Return the [X, Y] coordinate for the center point of the cell that contains the specified text.  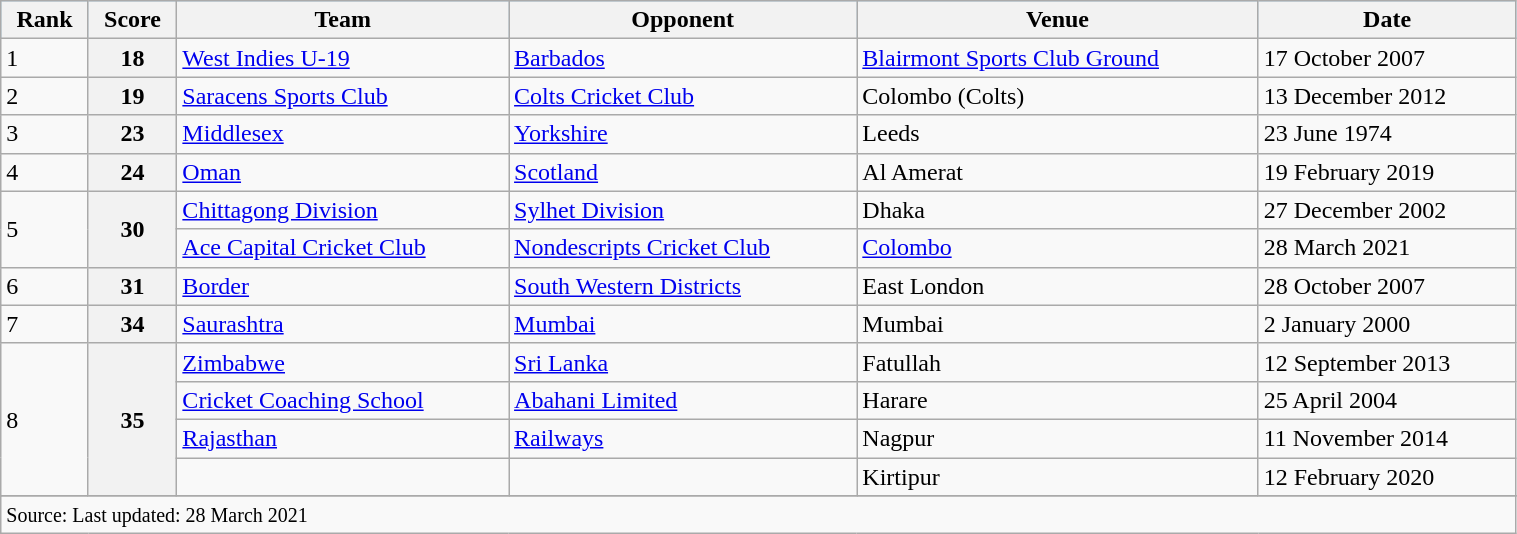
19 [132, 96]
South Western Districts [683, 286]
Harare [1058, 400]
West Indies U-19 [343, 58]
12 February 2020 [1387, 477]
34 [132, 324]
Leeds [1058, 134]
Middlesex [343, 134]
18 [132, 58]
East London [1058, 286]
28 March 2021 [1387, 248]
Opponent [683, 20]
1 [44, 58]
Rajasthan [343, 438]
Colts Cricket Club [683, 96]
Border [343, 286]
28 October 2007 [1387, 286]
8 [44, 419]
Score [132, 20]
Fatullah [1058, 362]
2 January 2000 [1387, 324]
Blairmont Sports Club Ground [1058, 58]
Nondescripts Cricket Club [683, 248]
3 [44, 134]
13 December 2012 [1387, 96]
Team [343, 20]
Nagpur [1058, 438]
5 [44, 229]
24 [132, 172]
Ace Capital Cricket Club [343, 248]
30 [132, 229]
Al Amerat [1058, 172]
23 [132, 134]
Saracens Sports Club [343, 96]
19 February 2019 [1387, 172]
Chittagong Division [343, 210]
Sri Lanka [683, 362]
Rank [44, 20]
Source: Last updated: 28 March 2021 [758, 515]
4 [44, 172]
35 [132, 419]
25 April 2004 [1387, 400]
Zimbabwe [343, 362]
Yorkshire [683, 134]
17 October 2007 [1387, 58]
6 [44, 286]
12 September 2013 [1387, 362]
Dhaka [1058, 210]
Railways [683, 438]
Colombo (Colts) [1058, 96]
7 [44, 324]
Scotland [683, 172]
Sylhet Division [683, 210]
Cricket Coaching School [343, 400]
Date [1387, 20]
Barbados [683, 58]
31 [132, 286]
Oman [343, 172]
Venue [1058, 20]
Kirtipur [1058, 477]
27 December 2002 [1387, 210]
Abahani Limited [683, 400]
Saurashtra [343, 324]
11 November 2014 [1387, 438]
23 June 1974 [1387, 134]
2 [44, 96]
Colombo [1058, 248]
